Pinpoint the cell where the given text exists, returning its [x, y] midpoint coordinate. 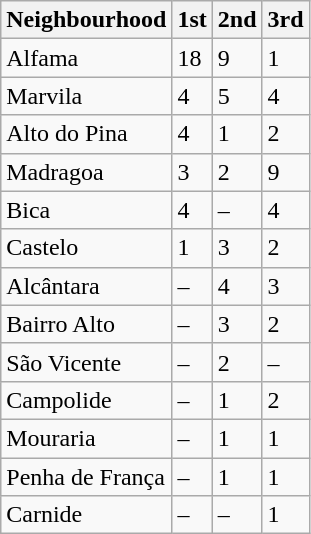
18 [192, 58]
Alfama [86, 58]
Bairro Alto [86, 324]
Alto do Pina [86, 134]
Penha de França [86, 477]
São Vicente [86, 362]
Carnide [86, 515]
Alcântara [86, 286]
Mouraria [86, 438]
Castelo [86, 248]
Campolide [86, 400]
3rd [286, 20]
Bica [86, 210]
Marvila [86, 96]
2nd [237, 20]
Madragoa [86, 172]
Neighbourhood [86, 20]
5 [237, 96]
1st [192, 20]
